Extract the [X, Y] coordinate from the center of the cell holding the provided text.  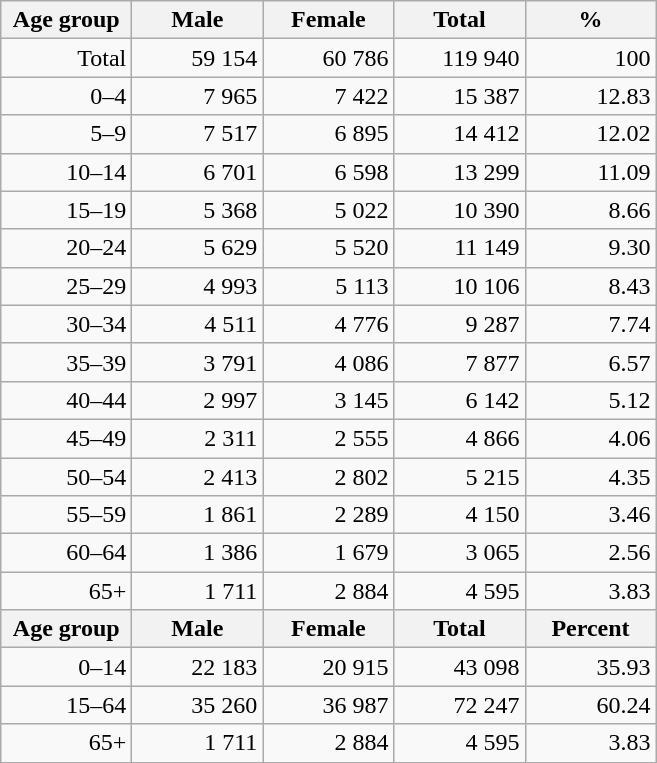
5 520 [328, 248]
8.43 [590, 286]
4 776 [328, 324]
20–24 [66, 248]
% [590, 20]
Percent [590, 629]
35 260 [198, 705]
30–34 [66, 324]
60–64 [66, 553]
59 154 [198, 58]
11 149 [460, 248]
10 390 [460, 210]
2 555 [328, 438]
45–49 [66, 438]
5 215 [460, 477]
22 183 [198, 667]
5 629 [198, 248]
0–4 [66, 96]
4 866 [460, 438]
12.83 [590, 96]
2 311 [198, 438]
2 997 [198, 400]
6 142 [460, 400]
4 993 [198, 286]
7 877 [460, 362]
5 368 [198, 210]
72 247 [460, 705]
1 386 [198, 553]
3 791 [198, 362]
35–39 [66, 362]
60.24 [590, 705]
7 422 [328, 96]
40–44 [66, 400]
1 861 [198, 515]
8.66 [590, 210]
15–19 [66, 210]
9 287 [460, 324]
43 098 [460, 667]
10 106 [460, 286]
7 517 [198, 134]
55–59 [66, 515]
6.57 [590, 362]
6 598 [328, 172]
9.30 [590, 248]
5 113 [328, 286]
14 412 [460, 134]
10–14 [66, 172]
119 940 [460, 58]
3.46 [590, 515]
2 289 [328, 515]
5.12 [590, 400]
35.93 [590, 667]
4 150 [460, 515]
2 802 [328, 477]
5 022 [328, 210]
20 915 [328, 667]
4 511 [198, 324]
25–29 [66, 286]
36 987 [328, 705]
0–14 [66, 667]
15–64 [66, 705]
4 086 [328, 362]
1 679 [328, 553]
5–9 [66, 134]
7.74 [590, 324]
4.35 [590, 477]
11.09 [590, 172]
6 701 [198, 172]
2 413 [198, 477]
4.06 [590, 438]
13 299 [460, 172]
12.02 [590, 134]
15 387 [460, 96]
7 965 [198, 96]
50–54 [66, 477]
60 786 [328, 58]
100 [590, 58]
2.56 [590, 553]
3 065 [460, 553]
6 895 [328, 134]
3 145 [328, 400]
